Provide the (X, Y) coordinate of the cell's center where the given text is located.  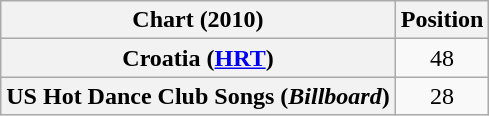
Position (442, 20)
Croatia (HRT) (198, 58)
48 (442, 58)
US Hot Dance Club Songs (Billboard) (198, 96)
Chart (2010) (198, 20)
28 (442, 96)
